Detect which cell encompasses the target text, then output its (x, y) center coordinate. 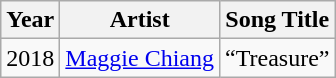
Year (30, 20)
Maggie Chiang (140, 58)
Song Title (278, 20)
“Treasure” (278, 58)
2018 (30, 58)
Artist (140, 20)
